Pinpoint the cell where the given text exists, returning its [x, y] midpoint coordinate. 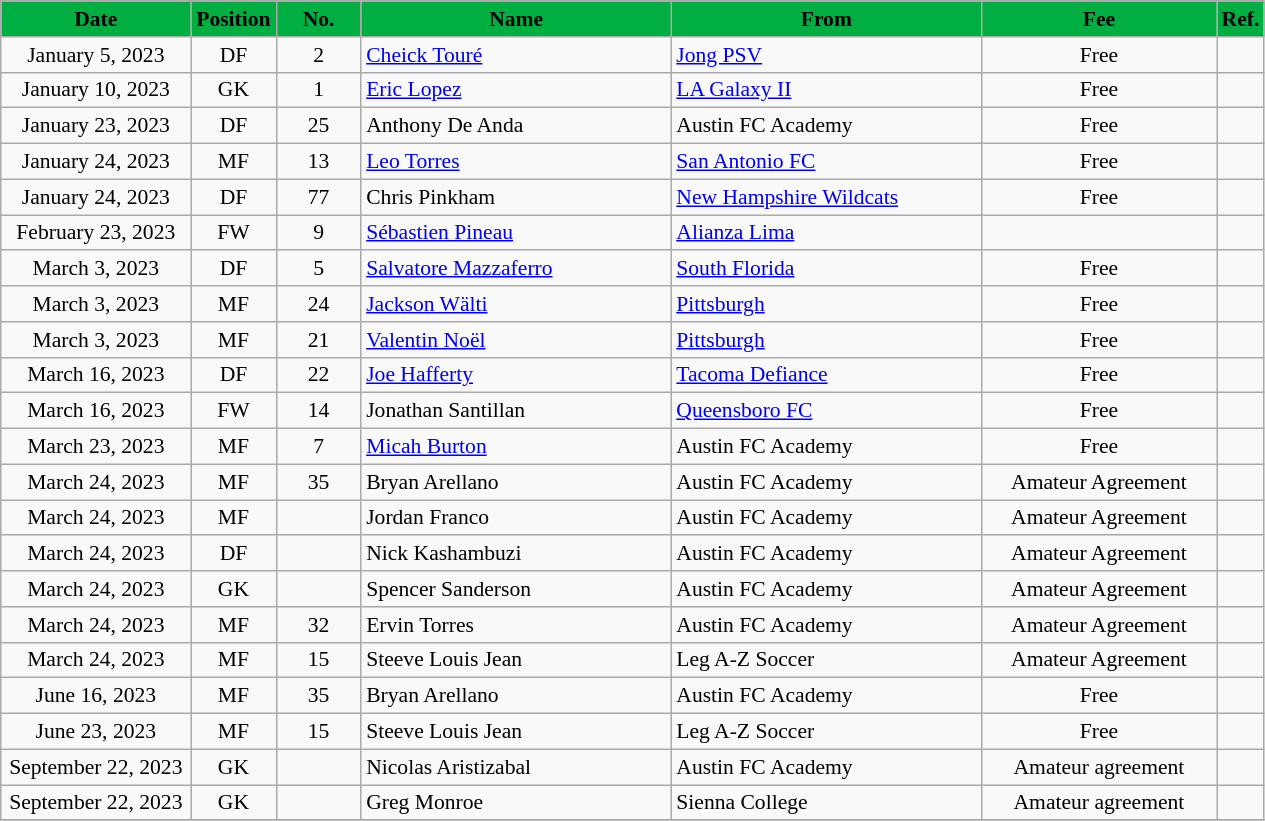
Cheick Touré [516, 55]
22 [318, 375]
13 [318, 162]
From [826, 19]
Joe Hafferty [516, 375]
June 23, 2023 [96, 732]
San Antonio FC [826, 162]
New Hampshire Wildcats [826, 197]
Spencer Sanderson [516, 589]
25 [318, 126]
Salvatore Mazzaferro [516, 269]
9 [318, 233]
Greg Monroe [516, 803]
21 [318, 340]
Sébastien Pineau [516, 233]
Queensboro FC [826, 411]
Valentin Noël [516, 340]
Micah Burton [516, 447]
Date [96, 19]
Ervin Torres [516, 625]
77 [318, 197]
Tacoma Defiance [826, 375]
Jackson Wälti [516, 304]
Nick Kashambuzi [516, 554]
June 16, 2023 [96, 696]
32 [318, 625]
7 [318, 447]
Position [234, 19]
March 23, 2023 [96, 447]
Anthony De Anda [516, 126]
February 23, 2023 [96, 233]
2 [318, 55]
January 23, 2023 [96, 126]
January 5, 2023 [96, 55]
No. [318, 19]
Leo Torres [516, 162]
January 10, 2023 [96, 90]
Alianza Lima [826, 233]
South Florida [826, 269]
Ref. [1240, 19]
Jordan Franco [516, 518]
Chris Pinkham [516, 197]
Sienna College [826, 803]
Jong PSV [826, 55]
Fee [1098, 19]
Eric Lopez [516, 90]
Jonathan Santillan [516, 411]
5 [318, 269]
1 [318, 90]
24 [318, 304]
Name [516, 19]
Nicolas Aristizabal [516, 767]
14 [318, 411]
LA Galaxy II [826, 90]
